Extract the [X, Y] coordinate from the center of the cell holding the provided text.  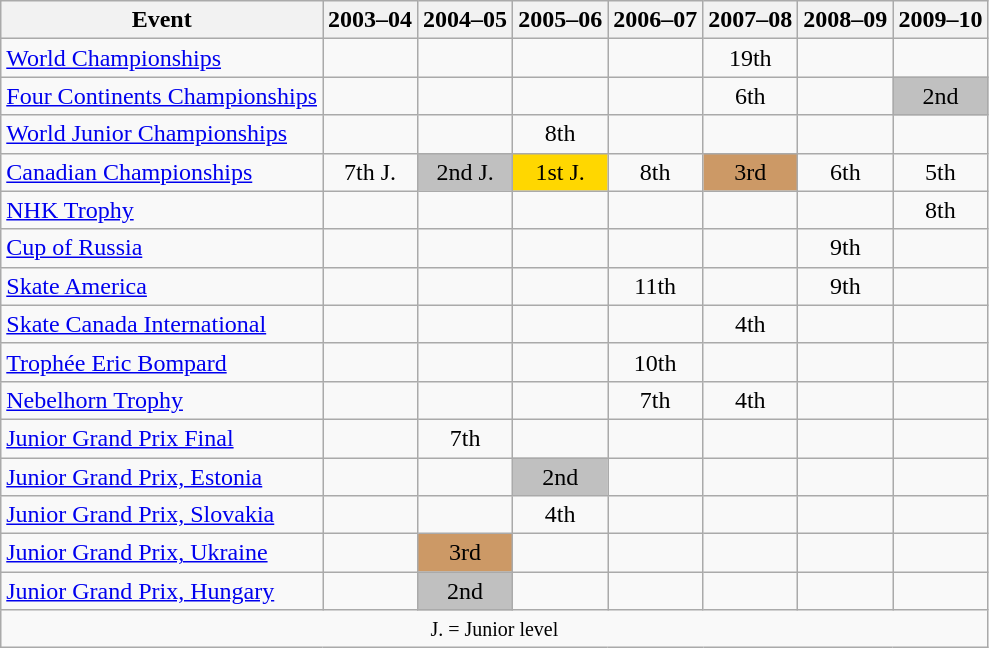
7th J. [370, 172]
5th [940, 172]
Canadian Championships [162, 172]
2008–09 [846, 20]
Four Continents Championships [162, 96]
J. = Junior level [494, 629]
World Junior Championships [162, 134]
11th [656, 286]
2004–05 [466, 20]
2006–07 [656, 20]
Junior Grand Prix, Ukraine [162, 553]
Trophée Eric Bompard [162, 362]
2005–06 [560, 20]
Junior Grand Prix, Hungary [162, 591]
19th [750, 58]
2009–10 [940, 20]
Junior Grand Prix Final [162, 438]
Skate America [162, 286]
Nebelhorn Trophy [162, 400]
Event [162, 20]
NHK Trophy [162, 210]
2nd J. [466, 172]
2003–04 [370, 20]
10th [656, 362]
1st J. [560, 172]
Skate Canada International [162, 324]
Cup of Russia [162, 248]
Junior Grand Prix, Slovakia [162, 515]
World Championships [162, 58]
Junior Grand Prix, Estonia [162, 477]
2007–08 [750, 20]
